Detect which cell encompasses the target text, then output its [X, Y] center coordinate. 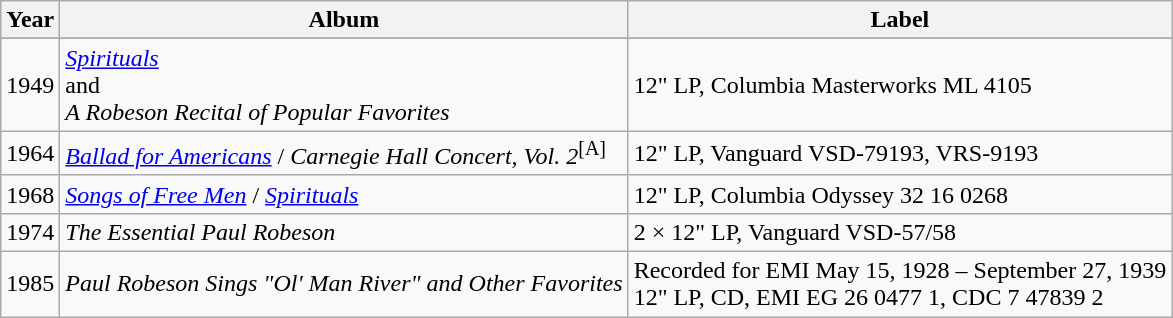
Year [30, 20]
1949 [30, 85]
SpiritualsandA Robeson Recital of Popular Favorites [344, 85]
Songs of Free Men / Spirituals [344, 194]
1985 [30, 284]
1968 [30, 194]
Ballad for Americans / Carnegie Hall Concert, Vol. 2[A] [344, 154]
2 × 12" LP, Vanguard VSD-57/58 [900, 232]
Recorded for EMI May 15, 1928 – September 27, 193912" LP, CD, EMI EG 26 0477 1, CDC 7 47839 2 [900, 284]
Paul Robeson Sings "Ol' Man River" and Other Favorites [344, 284]
Label [900, 20]
Album [344, 20]
12" LP, Vanguard VSD-79193, VRS-9193 [900, 154]
1964 [30, 154]
12" LP, Columbia Masterworks ML 4105 [900, 85]
12" LP, Columbia Odyssey 32 16 0268 [900, 194]
1974 [30, 232]
The Essential Paul Robeson [344, 232]
